Extract the (x, y) coordinate from the center of the cell holding the provided text.  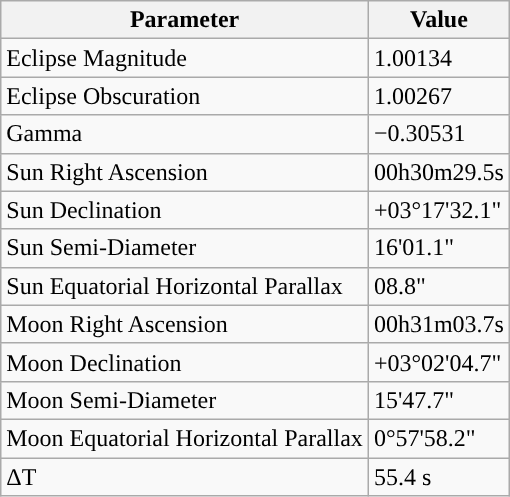
1.00134 (438, 58)
Eclipse Magnitude (185, 58)
Eclipse Obscuration (185, 96)
Sun Semi-Diameter (185, 248)
Parameter (185, 20)
Gamma (185, 134)
Value (438, 20)
−0.30531 (438, 134)
Moon Semi-Diameter (185, 400)
+03°02'04.7" (438, 362)
1.00267 (438, 96)
Sun Right Ascension (185, 172)
0°57'58.2" (438, 438)
00h30m29.5s (438, 172)
+03°17'32.1" (438, 210)
Moon Declination (185, 362)
Sun Equatorial Horizontal Parallax (185, 286)
15'47.7" (438, 400)
Moon Equatorial Horizontal Parallax (185, 438)
Sun Declination (185, 210)
ΔT (185, 477)
Moon Right Ascension (185, 324)
55.4 s (438, 477)
08.8" (438, 286)
00h31m03.7s (438, 324)
16'01.1" (438, 248)
